From the cell containing the given text, extract its center point as (X, Y) coordinate. 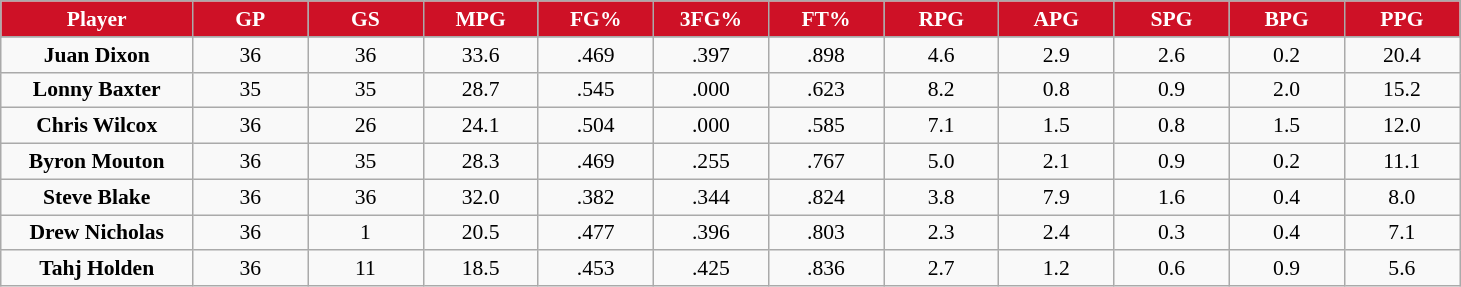
.344 (710, 197)
BPG (1286, 19)
28.7 (480, 90)
5.6 (1402, 269)
GS (366, 19)
RPG (942, 19)
0.3 (1172, 233)
.824 (826, 197)
2.7 (942, 269)
.477 (596, 233)
.585 (826, 126)
Player (97, 19)
.255 (710, 162)
Byron Mouton (97, 162)
MPG (480, 19)
20.4 (1402, 55)
.425 (710, 269)
28.3 (480, 162)
Chris Wilcox (97, 126)
.453 (596, 269)
.898 (826, 55)
.397 (710, 55)
20.5 (480, 233)
.623 (826, 90)
2.3 (942, 233)
1.6 (1172, 197)
4.6 (942, 55)
8.2 (942, 90)
5.0 (942, 162)
Juan Dixon (97, 55)
FT% (826, 19)
.767 (826, 162)
.836 (826, 269)
Drew Nicholas (97, 233)
.382 (596, 197)
PPG (1402, 19)
15.2 (1402, 90)
SPG (1172, 19)
2.0 (1286, 90)
Lonny Baxter (97, 90)
1 (366, 233)
24.1 (480, 126)
APG (1056, 19)
11.1 (1402, 162)
2.9 (1056, 55)
.545 (596, 90)
FG% (596, 19)
11 (366, 269)
18.5 (480, 269)
3FG% (710, 19)
2.6 (1172, 55)
7.9 (1056, 197)
.396 (710, 233)
Tahj Holden (97, 269)
8.0 (1402, 197)
0.6 (1172, 269)
Steve Blake (97, 197)
12.0 (1402, 126)
2.4 (1056, 233)
26 (366, 126)
32.0 (480, 197)
33.6 (480, 55)
3.8 (942, 197)
.803 (826, 233)
.504 (596, 126)
GP (250, 19)
2.1 (1056, 162)
1.2 (1056, 269)
